Scan for the cell matching the given text and deliver its (x, y) coordinate at center. 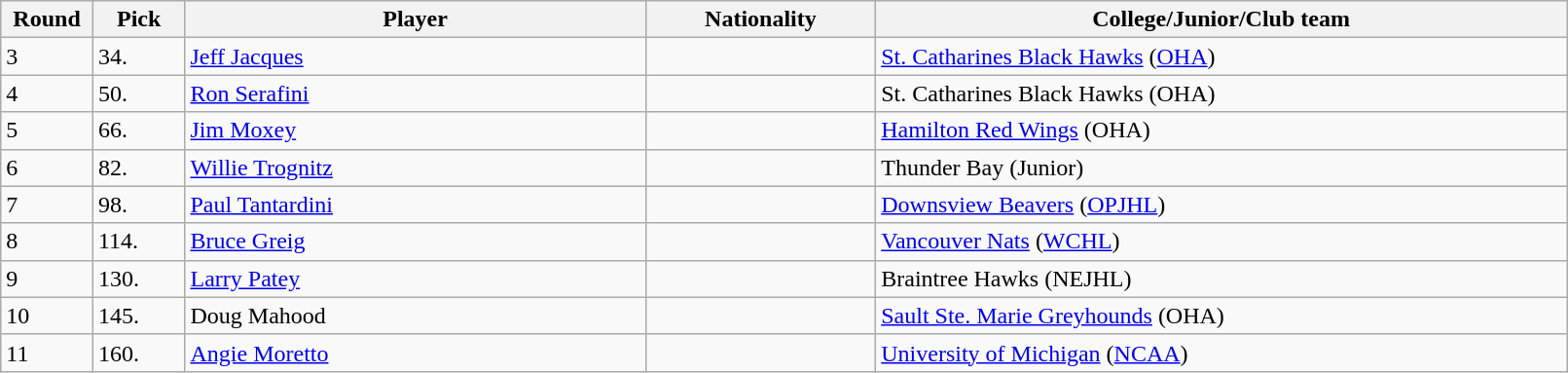
5 (47, 131)
8 (47, 242)
6 (47, 168)
114. (138, 242)
Pick (138, 19)
Sault Ste. Marie Greyhounds (OHA) (1222, 316)
Angie Moretto (415, 353)
3 (47, 56)
Ron Serafini (415, 93)
145. (138, 316)
7 (47, 205)
College/Junior/Club team (1222, 19)
Round (47, 19)
10 (47, 316)
Doug Mahood (415, 316)
Paul Tantardini (415, 205)
Downsview Beavers (OPJHL) (1222, 205)
9 (47, 279)
Thunder Bay (Junior) (1222, 168)
Bruce Greig (415, 242)
Hamilton Red Wings (OHA) (1222, 131)
Nationality (761, 19)
130. (138, 279)
34. (138, 56)
Jeff Jacques (415, 56)
11 (47, 353)
98. (138, 205)
66. (138, 131)
Jim Moxey (415, 131)
50. (138, 93)
4 (47, 93)
Larry Patey (415, 279)
Willie Trognitz (415, 168)
Braintree Hawks (NEJHL) (1222, 279)
University of Michigan (NCAA) (1222, 353)
82. (138, 168)
160. (138, 353)
Vancouver Nats (WCHL) (1222, 242)
Player (415, 19)
